Search for the cell housing the specified text and yield its [X, Y] center coordinate. 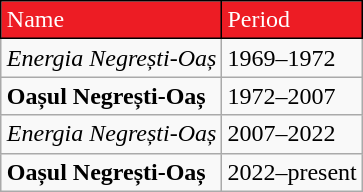
1969–1972 [292, 58]
Period [292, 20]
2007–2022 [292, 134]
Name [112, 20]
2022–present [292, 172]
1972–2007 [292, 96]
